Return the (x, y) coordinate for the center point of the cell that contains the specified text.  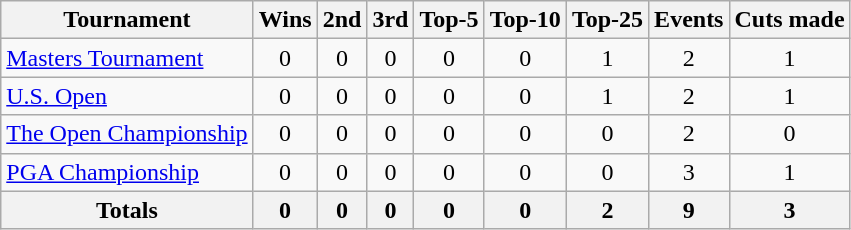
2nd (342, 20)
Top-5 (449, 20)
Events (689, 20)
Top-10 (525, 20)
Wins (285, 20)
3rd (390, 20)
The Open Championship (127, 134)
Totals (127, 210)
Top-25 (607, 20)
Tournament (127, 20)
Cuts made (790, 20)
PGA Championship (127, 172)
U.S. Open (127, 96)
Masters Tournament (127, 58)
9 (689, 210)
